Pinpoint the cell where the given text exists, returning its [X, Y] midpoint coordinate. 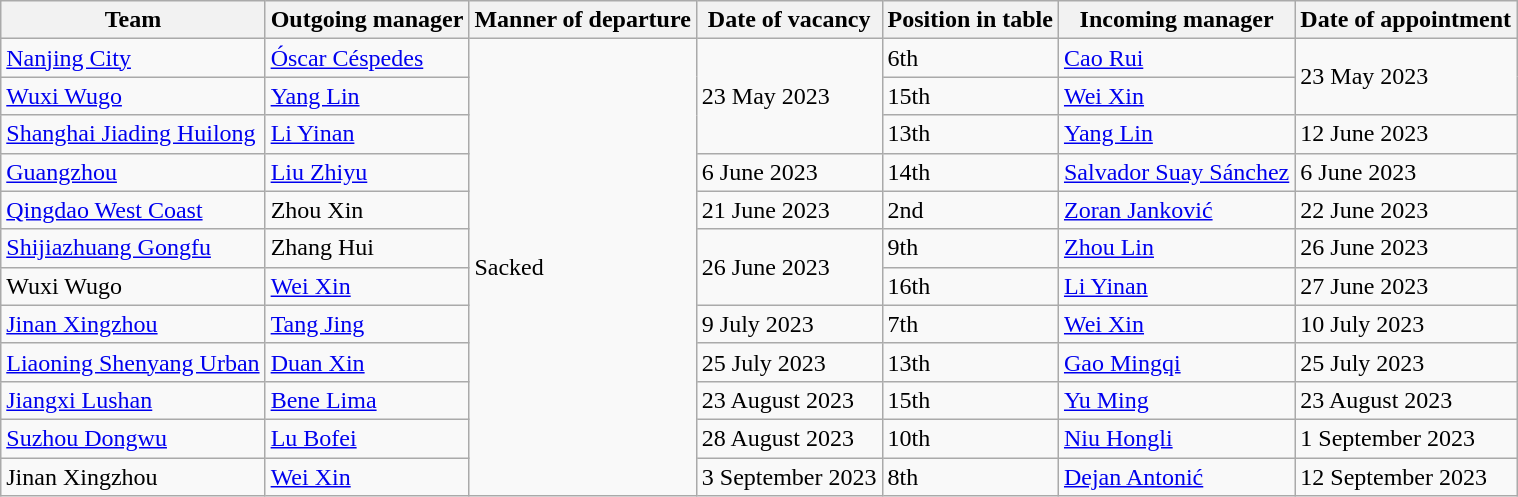
Lu Bofei [367, 438]
Zhang Hui [367, 248]
Liaoning Shenyang Urban [133, 362]
Zhou Lin [1176, 248]
9 July 2023 [789, 324]
Liu Zhiyu [367, 172]
Position in table [970, 20]
Nanjing City [133, 58]
12 September 2023 [1406, 477]
3 September 2023 [789, 477]
27 June 2023 [1406, 286]
8th [970, 477]
10 July 2023 [1406, 324]
Shanghai Jiading Huilong [133, 134]
Suzhou Dongwu [133, 438]
Guangzhou [133, 172]
Qingdao West Coast [133, 210]
12 June 2023 [1406, 134]
22 June 2023 [1406, 210]
Jiangxi Lushan [133, 400]
Manner of departure [582, 20]
Outgoing manager [367, 20]
Bene Lima [367, 400]
28 August 2023 [789, 438]
21 June 2023 [789, 210]
Yu Ming [1176, 400]
Cao Rui [1176, 58]
Óscar Céspedes [367, 58]
Incoming manager [1176, 20]
14th [970, 172]
Salvador Suay Sánchez [1176, 172]
2nd [970, 210]
Zhou Xin [367, 210]
10th [970, 438]
9th [970, 248]
Gao Mingqi [1176, 362]
Dejan Antonić [1176, 477]
Sacked [582, 268]
6th [970, 58]
Date of vacancy [789, 20]
Niu Hongli [1176, 438]
Duan Xin [367, 362]
Shijiazhuang Gongfu [133, 248]
Date of appointment [1406, 20]
Team [133, 20]
7th [970, 324]
Tang Jing [367, 324]
16th [970, 286]
1 September 2023 [1406, 438]
Zoran Janković [1176, 210]
